Search for the cell housing the specified text and yield its [X, Y] center coordinate. 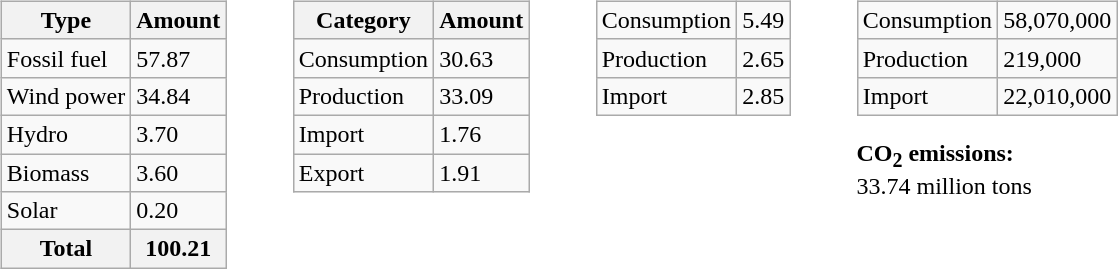
30.63 [482, 58]
Wind power [66, 96]
3.70 [178, 134]
3.60 [178, 173]
100.21 [178, 249]
Hydro [66, 134]
2.65 [764, 58]
Type [66, 20]
Category [363, 20]
Export [363, 173]
0.20 [178, 211]
Fossil fuel [66, 58]
Biomass [66, 173]
33.09 [482, 96]
Total [66, 249]
34.84 [178, 96]
5.49 [764, 20]
1.91 [482, 173]
Solar [66, 211]
58,070,000 [1058, 20]
2.85 [764, 96]
1.76 [482, 134]
22,010,000 [1058, 96]
57.87 [178, 58]
219,000 [1058, 58]
